Search for the cell housing the specified text and yield its [x, y] center coordinate. 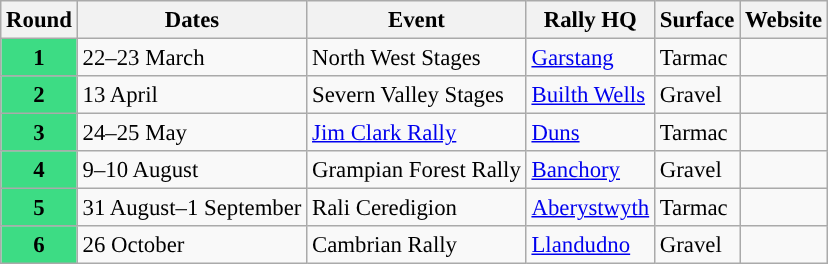
North West Stages [416, 58]
9–10 August [192, 170]
Rally HQ [590, 20]
3 [39, 133]
13 April [192, 95]
1 [39, 58]
Grampian Forest Rally [416, 170]
Banchory [590, 170]
Llandudno [590, 245]
22–23 March [192, 58]
Duns [590, 133]
24–25 May [192, 133]
Cambrian Rally [416, 245]
Round [39, 20]
Aberystwyth [590, 208]
Event [416, 20]
Jim Clark Rally [416, 133]
Dates [192, 20]
Builth Wells [590, 95]
26 October [192, 245]
Rali Ceredigion [416, 208]
Garstang [590, 58]
2 [39, 95]
5 [39, 208]
Website [784, 20]
Surface [696, 20]
4 [39, 170]
31 August–1 September [192, 208]
Severn Valley Stages [416, 95]
6 [39, 245]
